Pinpoint the cell where the given text exists, returning its (x, y) midpoint coordinate. 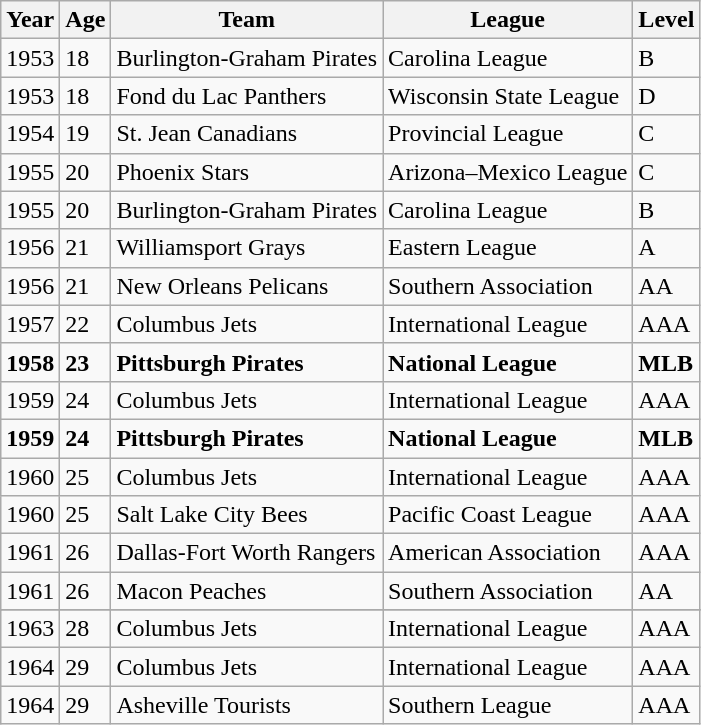
Williamsport Grays (247, 248)
22 (86, 324)
Team (247, 20)
American Association (508, 553)
League (508, 20)
Macon Peaches (247, 591)
New Orleans Pelicans (247, 286)
Phoenix Stars (247, 172)
Arizona–Mexico League (508, 172)
23 (86, 362)
Year (30, 20)
Pacific Coast League (508, 515)
Asheville Tourists (247, 705)
D (666, 96)
A (666, 248)
1954 (30, 134)
Level (666, 20)
Wisconsin State League (508, 96)
Fond du Lac Panthers (247, 96)
1963 (30, 629)
1957 (30, 324)
Salt Lake City Bees (247, 515)
Eastern League (508, 248)
19 (86, 134)
Age (86, 20)
St. Jean Canadians (247, 134)
Southern League (508, 705)
Dallas-Fort Worth Rangers (247, 553)
1958 (30, 362)
28 (86, 629)
Provincial League (508, 134)
